Find where the given text appears and provide that cell's center as (x, y) coordinate. 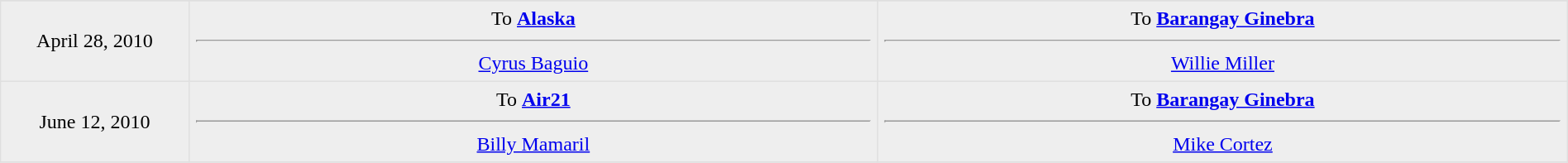
To Barangay GinebraWillie Miller (1223, 41)
To Barangay GinebraMike Cortez (1223, 122)
June 12, 2010 (94, 122)
April 28, 2010 (94, 41)
To AlaskaCyrus Baguio (533, 41)
To Air21Billy Mamaril (533, 122)
